Output the (X, Y) coordinate of the center of the cell containing the given text.  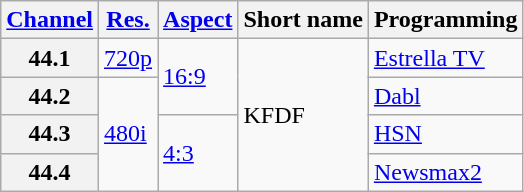
Dabl (446, 96)
720p (128, 58)
4:3 (198, 153)
Aspect (198, 20)
Res. (128, 20)
HSN (446, 134)
KFDF (303, 115)
44.2 (50, 96)
Channel (50, 20)
16:9 (198, 77)
Programming (446, 20)
Short name (303, 20)
44.3 (50, 134)
44.4 (50, 172)
Newsmax2 (446, 172)
480i (128, 134)
Estrella TV (446, 58)
44.1 (50, 58)
